Pinpoint the cell where the given text exists, returning its [x, y] midpoint coordinate. 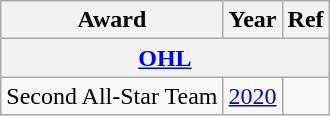
Year [252, 20]
Ref [306, 20]
OHL [165, 58]
2020 [252, 96]
Award [112, 20]
Second All-Star Team [112, 96]
